Search for the cell housing the specified text and yield its [x, y] center coordinate. 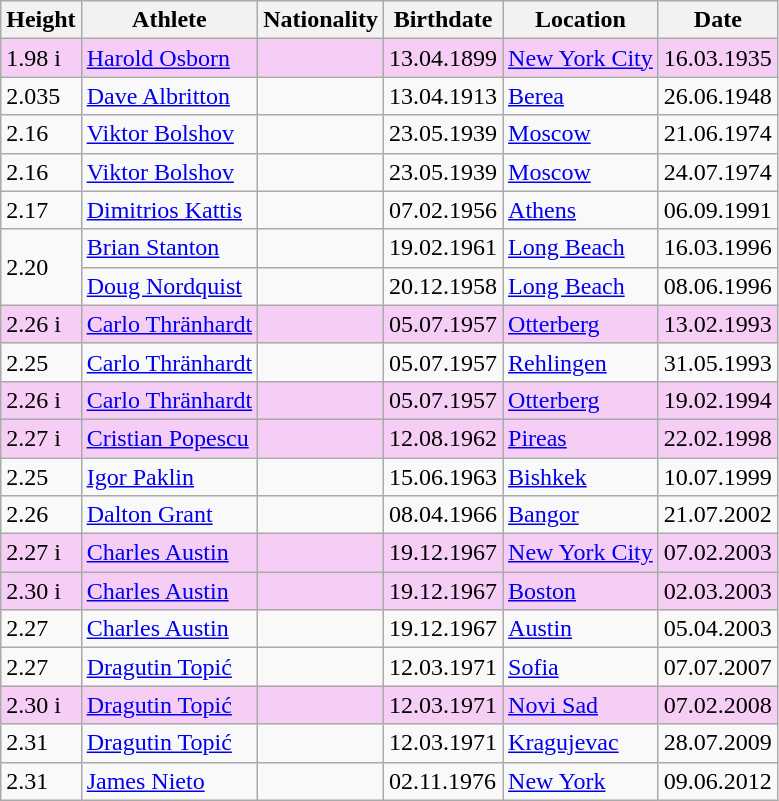
Athlete [170, 20]
Height [41, 20]
09.06.2012 [718, 781]
19.02.1961 [442, 248]
07.02.2003 [718, 553]
2.26 [41, 515]
Dalton Grant [170, 515]
02.03.2003 [718, 591]
Rehlingen [581, 362]
Dimitrios Kattis [170, 210]
Nationality [321, 20]
19.02.1994 [718, 400]
Location [581, 20]
Brian Stanton [170, 248]
05.04.2003 [718, 629]
Austin [581, 629]
Doug Nordquist [170, 286]
Harold Osborn [170, 58]
Berea [581, 96]
2.17 [41, 210]
Sofia [581, 667]
Bangor [581, 515]
Cristian Popescu [170, 438]
31.05.1993 [718, 362]
New York [581, 781]
James Nieto [170, 781]
21.06.1974 [718, 134]
1.98 i [41, 58]
07.02.2008 [718, 705]
22.02.1998 [718, 438]
24.07.1974 [718, 172]
Kragujevac [581, 743]
26.06.1948 [718, 96]
12.08.1962 [442, 438]
2.20 [41, 267]
10.07.1999 [718, 477]
Novi Sad [581, 705]
Bishkek [581, 477]
Date [718, 20]
16.03.1996 [718, 248]
21.07.2002 [718, 515]
16.03.1935 [718, 58]
Boston [581, 591]
15.06.1963 [442, 477]
13.04.1899 [442, 58]
13.02.1993 [718, 324]
08.06.1996 [718, 286]
Pireas [581, 438]
20.12.1958 [442, 286]
Birthdate [442, 20]
08.04.1966 [442, 515]
07.07.2007 [718, 667]
02.11.1976 [442, 781]
28.07.2009 [718, 743]
Athens [581, 210]
Dave Albritton [170, 96]
07.02.1956 [442, 210]
06.09.1991 [718, 210]
13.04.1913 [442, 96]
Igor Paklin [170, 477]
2.035 [41, 96]
